Return the (X, Y) coordinate for the center point of the cell that contains the specified text.  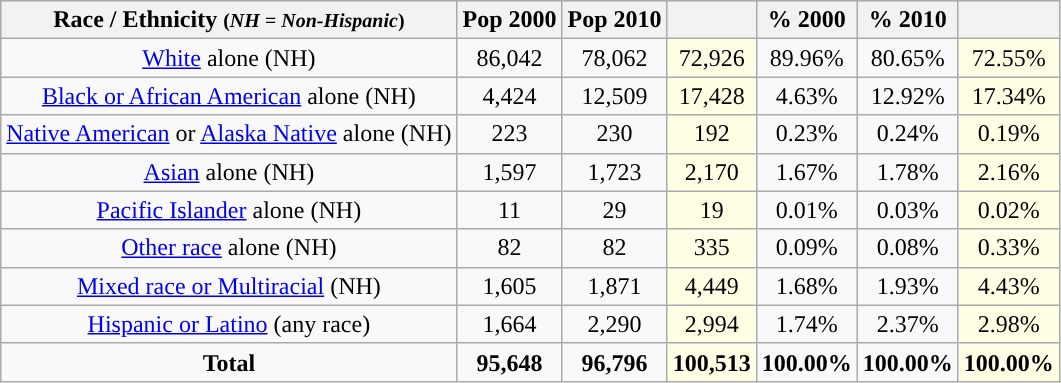
4,449 (712, 286)
Other race alone (NH) (229, 248)
% 2000 (806, 20)
Pacific Islander alone (NH) (229, 210)
335 (712, 248)
0.03% (908, 210)
2.37% (908, 324)
2.98% (1008, 324)
2,170 (712, 172)
2,994 (712, 324)
Total (229, 362)
86,042 (510, 58)
1,871 (614, 286)
192 (712, 134)
0.08% (908, 248)
0.09% (806, 248)
Asian alone (NH) (229, 172)
12,509 (614, 96)
29 (614, 210)
17.34% (1008, 96)
1,664 (510, 324)
4.63% (806, 96)
96,796 (614, 362)
0.01% (806, 210)
1,597 (510, 172)
17,428 (712, 96)
72,926 (712, 58)
19 (712, 210)
1,605 (510, 286)
1.78% (908, 172)
Black or African American alone (NH) (229, 96)
0.02% (1008, 210)
89.96% (806, 58)
4.43% (1008, 286)
0.33% (1008, 248)
% 2010 (908, 20)
0.23% (806, 134)
1.93% (908, 286)
1.74% (806, 324)
12.92% (908, 96)
80.65% (908, 58)
1.68% (806, 286)
72.55% (1008, 58)
95,648 (510, 362)
100,513 (712, 362)
11 (510, 210)
1,723 (614, 172)
Native American or Alaska Native alone (NH) (229, 134)
4,424 (510, 96)
Mixed race or Multiracial (NH) (229, 286)
Race / Ethnicity (NH = Non-Hispanic) (229, 20)
0.19% (1008, 134)
White alone (NH) (229, 58)
0.24% (908, 134)
230 (614, 134)
Pop 2010 (614, 20)
223 (510, 134)
Hispanic or Latino (any race) (229, 324)
2,290 (614, 324)
1.67% (806, 172)
2.16% (1008, 172)
Pop 2000 (510, 20)
78,062 (614, 58)
